Locate the cell with the specified text and output its [x, y] center coordinate. 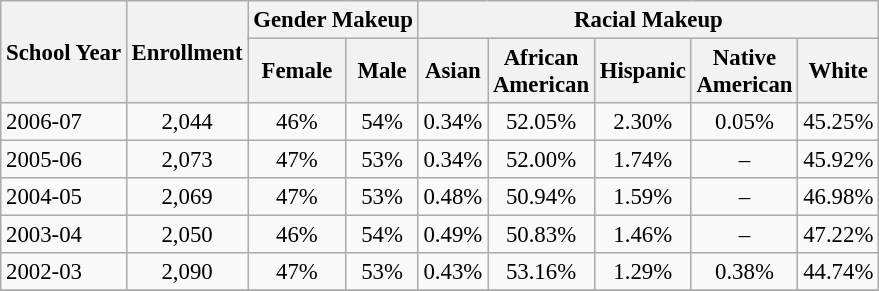
Enrollment [187, 52]
2,069 [187, 197]
Gender Makeup [333, 20]
0.48% [452, 197]
0.49% [452, 235]
52.00% [542, 160]
2.30% [642, 122]
Female [297, 72]
1.74% [642, 160]
2004-05 [64, 197]
50.94% [542, 197]
47.22% [838, 235]
2006-07 [64, 122]
Hispanic [642, 72]
1.59% [642, 197]
2,050 [187, 235]
Racial Makeup [648, 20]
50.83% [542, 235]
2,044 [187, 122]
45.92% [838, 160]
White [838, 72]
52.05% [542, 122]
School Year [64, 52]
Asian [452, 72]
Native American [744, 72]
46.98% [838, 197]
2,073 [187, 160]
2003-04 [64, 235]
1.46% [642, 235]
45.25% [838, 122]
Male [382, 72]
2005-06 [64, 160]
0.05% [744, 122]
African American [542, 72]
